Detect which cell encompasses the target text, then output its (X, Y) center coordinate. 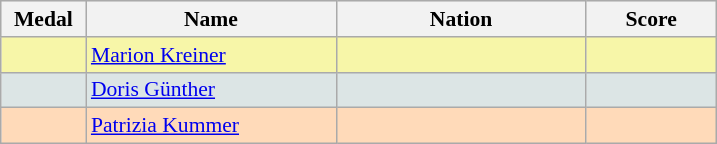
Nation (461, 19)
Medal (44, 19)
Marion Kreiner (211, 55)
Doris Günther (211, 90)
Score (651, 19)
Patrizia Kummer (211, 126)
Name (211, 19)
